Return the [x, y] coordinate for the center point of the cell that contains the specified text.  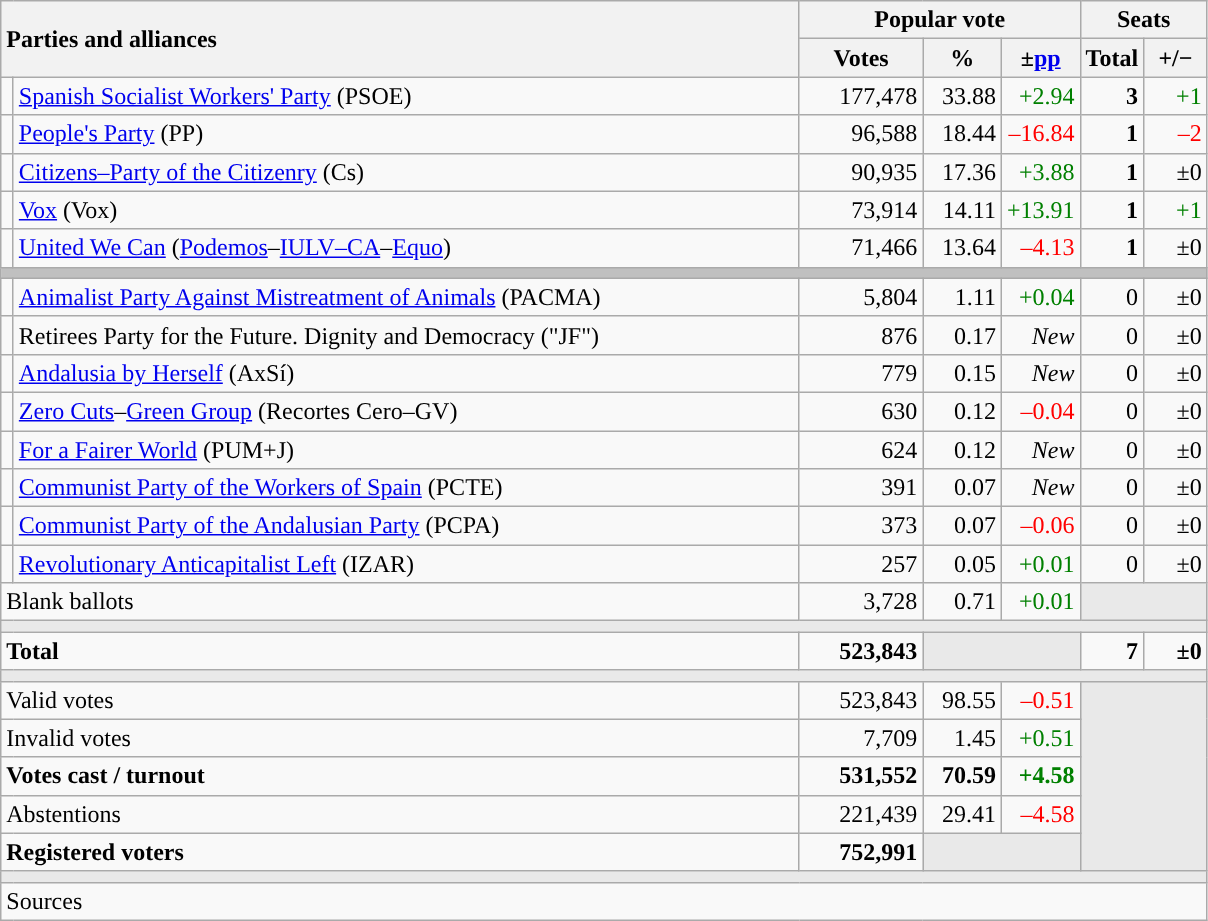
–16.84 [1040, 134]
Communist Party of the Andalusian Party (PCPA) [406, 526]
People's Party (PP) [406, 134]
1.11 [962, 297]
90,935 [861, 172]
–0.06 [1040, 526]
+0.04 [1040, 297]
Animalist Party Against Mistreatment of Animals (PACMA) [406, 297]
Valid votes [400, 700]
Retirees Party for the Future. Dignity and Democracy ("JF") [406, 335]
221,439 [861, 814]
391 [861, 488]
Registered voters [400, 852]
17.36 [962, 172]
5,804 [861, 297]
+0.51 [1040, 738]
0.17 [962, 335]
–4.58 [1040, 814]
752,991 [861, 852]
+4.58 [1040, 776]
257 [861, 564]
7,709 [861, 738]
7 [1112, 651]
–2 [1176, 134]
Blank ballots [400, 602]
Spanish Socialist Workers' Party (PSOE) [406, 96]
Popular vote [940, 20]
373 [861, 526]
0.15 [962, 373]
% [962, 58]
Revolutionary Anticapitalist Left (IZAR) [406, 564]
14.11 [962, 210]
73,914 [861, 210]
0.71 [962, 602]
98.55 [962, 700]
96,588 [861, 134]
531,552 [861, 776]
+3.88 [1040, 172]
Votes [861, 58]
876 [861, 335]
–0.51 [1040, 700]
Invalid votes [400, 738]
0.05 [962, 564]
Abstentions [400, 814]
18.44 [962, 134]
Votes cast / turnout [400, 776]
–0.04 [1040, 411]
779 [861, 373]
+/− [1176, 58]
United We Can (Podemos–IULV–CA–Equo) [406, 248]
177,478 [861, 96]
For a Fairer World (PUM+J) [406, 449]
70.59 [962, 776]
1.45 [962, 738]
Zero Cuts–Green Group (Recortes Cero–GV) [406, 411]
+2.94 [1040, 96]
+13.91 [1040, 210]
Vox (Vox) [406, 210]
630 [861, 411]
Citizens–Party of the Citizenry (Cs) [406, 172]
3,728 [861, 602]
Sources [604, 901]
Communist Party of the Workers of Spain (PCTE) [406, 488]
Parties and alliances [400, 39]
3 [1112, 96]
Andalusia by Herself (AxSí) [406, 373]
29.41 [962, 814]
±pp [1040, 58]
624 [861, 449]
33.88 [962, 96]
–4.13 [1040, 248]
71,466 [861, 248]
13.64 [962, 248]
Seats [1144, 20]
